For the text-containing cell, return its midpoint in [x, y] coordinate format. 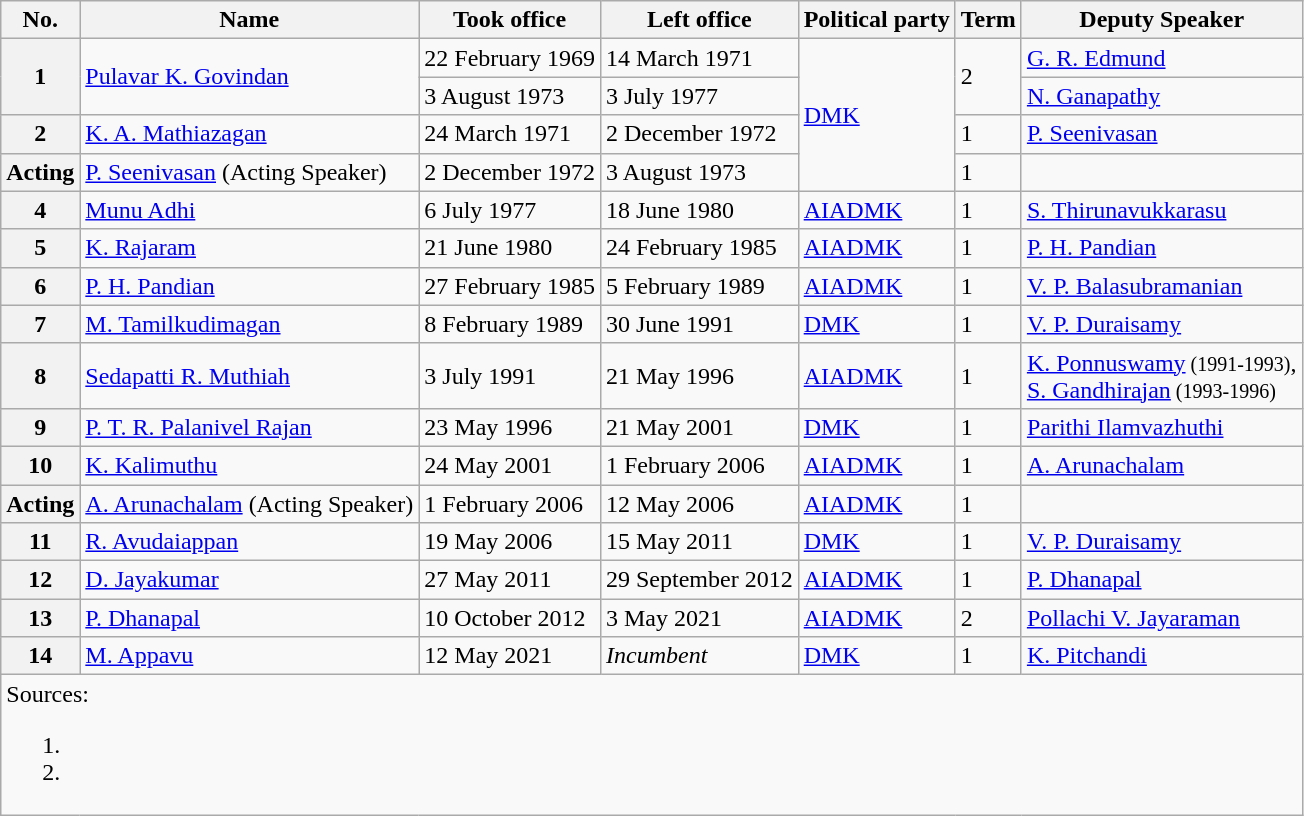
24 February 1985 [699, 248]
14 March 1971 [699, 58]
7 [40, 324]
Incumbent [699, 656]
12 May 2021 [510, 656]
11 [40, 542]
27 May 2011 [510, 580]
5 February 1989 [699, 286]
10 [40, 465]
4 [40, 210]
No. [40, 20]
Sources: [652, 745]
24 March 1971 [510, 134]
K. Rajaram [250, 248]
21 May 1996 [699, 376]
Took office [510, 20]
12 May 2006 [699, 503]
A. Arunachalam [1162, 465]
12 [40, 580]
K. Ponnuswamy (1991-1993),S. Gandhirajan (1993-1996) [1162, 376]
Pulavar K. Govindan [250, 77]
21 May 2001 [699, 427]
Left office [699, 20]
P. T. R. Palanivel Rajan [250, 427]
Term [988, 20]
23 May 1996 [510, 427]
29 September 2012 [699, 580]
6 July 1977 [510, 210]
27 February 1985 [510, 286]
A. Arunachalam (Acting Speaker) [250, 503]
21 June 1980 [510, 248]
22 February 1969 [510, 58]
Political party [876, 20]
5 [40, 248]
Name [250, 20]
M. Appavu [250, 656]
Pollachi V. Jayaraman [1162, 618]
N. Ganapathy [1162, 96]
6 [40, 286]
15 May 2011 [699, 542]
P. Seenivasan [1162, 134]
P. Seenivasan (Acting Speaker) [250, 172]
30 June 1991 [699, 324]
Munu Adhi [250, 210]
K. A. Mathiazagan [250, 134]
10 October 2012 [510, 618]
8 February 1989 [510, 324]
V. P. Balasubramanian [1162, 286]
8 [40, 376]
R. Avudaiappan [250, 542]
3 July 1991 [510, 376]
19 May 2006 [510, 542]
K. Kalimuthu [250, 465]
K. Pitchandi [1162, 656]
Sedapatti R. Muthiah [250, 376]
9 [40, 427]
13 [40, 618]
D. Jayakumar [250, 580]
3 May 2021 [699, 618]
18 June 1980 [699, 210]
Parithi Ilamvazhuthi [1162, 427]
24 May 2001 [510, 465]
Deputy Speaker [1162, 20]
M. Tamilkudimagan [250, 324]
S. Thirunavukkarasu [1162, 210]
3 July 1977 [699, 96]
14 [40, 656]
G. R. Edmund [1162, 58]
